From the cell containing the given text, extract its center point as [x, y] coordinate. 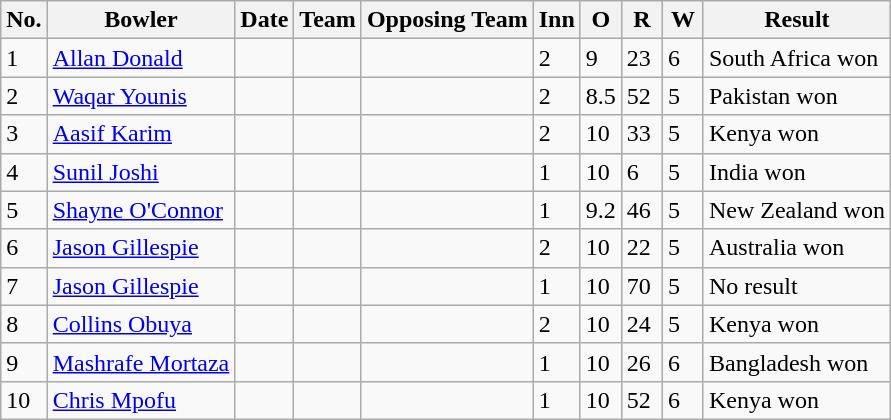
9.2 [600, 210]
3 [24, 134]
Pakistan won [796, 96]
8.5 [600, 96]
Waqar Younis [141, 96]
South Africa won [796, 58]
33 [642, 134]
Inn [556, 20]
Shayne O'Connor [141, 210]
8 [24, 324]
46 [642, 210]
Bowler [141, 20]
New Zealand won [796, 210]
70 [642, 286]
23 [642, 58]
26 [642, 362]
Mashrafe Mortaza [141, 362]
Result [796, 20]
Opposing Team [447, 20]
4 [24, 172]
Aasif Karim [141, 134]
22 [642, 248]
R [642, 20]
India won [796, 172]
Allan Donald [141, 58]
O [600, 20]
W [682, 20]
Bangladesh won [796, 362]
No result [796, 286]
Sunil Joshi [141, 172]
24 [642, 324]
Collins Obuya [141, 324]
Australia won [796, 248]
Chris Mpofu [141, 400]
Date [264, 20]
Team [328, 20]
7 [24, 286]
No. [24, 20]
